Scan for the cell matching the given text and deliver its [X, Y] coordinate at center. 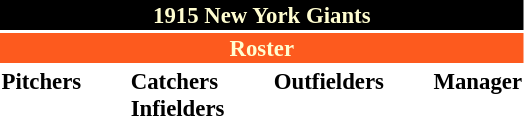
Roster [262, 48]
1915 New York Giants [262, 15]
